Return [X, Y] of the center of cell containing provided text 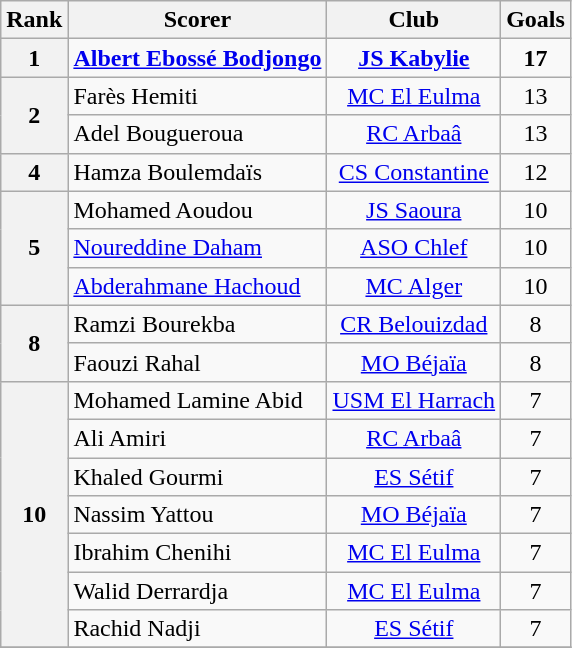
Rachid Nadji [198, 629]
Ramzi Bourekba [198, 324]
CR Belouizdad [414, 324]
4 [34, 172]
MC Alger [414, 286]
Walid Derrardja [198, 591]
Goals [536, 20]
1 [34, 58]
JS Kabylie [414, 58]
2 [34, 115]
Club [414, 20]
ASO Chlef [414, 248]
Nassim Yattou [198, 515]
Khaled Gourmi [198, 477]
5 [34, 248]
Faouzi Rahal [198, 362]
Albert Ebossé Bodjongo [198, 58]
USM El Harrach [414, 400]
Rank [34, 20]
CS Constantine [414, 172]
Mohamed Lamine Abid [198, 400]
Ali Amiri [198, 438]
Ibrahim Chenihi [198, 553]
Scorer [198, 20]
Mohamed Aoudou [198, 210]
JS Saoura [414, 210]
Abderahmane Hachoud [198, 286]
Noureddine Daham [198, 248]
17 [536, 58]
Farès Hemiti [198, 96]
Adel Bougueroua [198, 134]
12 [536, 172]
Hamza Boulemdaïs [198, 172]
